Capture the cell that displays the provided text and extract its (X, Y) central coordinate. 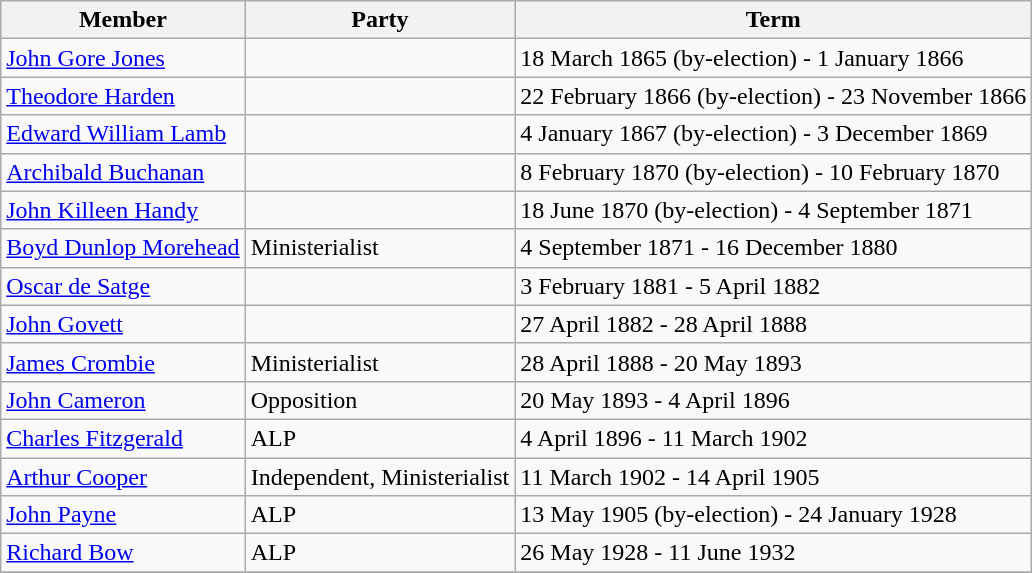
James Crombie (123, 362)
22 February 1866 (by-election) - 23 November 1866 (774, 96)
11 March 1902 - 14 April 1905 (774, 477)
13 May 1905 (by-election) - 24 January 1928 (774, 515)
28 April 1888 - 20 May 1893 (774, 362)
Archibald Buchanan (123, 172)
Arthur Cooper (123, 477)
John Killeen Handy (123, 210)
Opposition (380, 400)
John Govett (123, 324)
4 April 1896 - 11 March 1902 (774, 438)
Oscar de Satge (123, 286)
Party (380, 20)
27 April 1882 - 28 April 1888 (774, 324)
3 February 1881 - 5 April 1882 (774, 286)
Theodore Harden (123, 96)
Boyd Dunlop Morehead (123, 248)
20 May 1893 - 4 April 1896 (774, 400)
Member (123, 20)
Term (774, 20)
4 January 1867 (by-election) - 3 December 1869 (774, 134)
Independent, Ministerialist (380, 477)
John Gore Jones (123, 58)
26 May 1928 - 11 June 1932 (774, 553)
Charles Fitzgerald (123, 438)
8 February 1870 (by-election) - 10 February 1870 (774, 172)
18 March 1865 (by-election) - 1 January 1866 (774, 58)
John Cameron (123, 400)
4 September 1871 - 16 December 1880 (774, 248)
John Payne (123, 515)
18 June 1870 (by-election) - 4 September 1871 (774, 210)
Richard Bow (123, 553)
Edward William Lamb (123, 134)
